Search for the cell housing the specified text and yield its [X, Y] center coordinate. 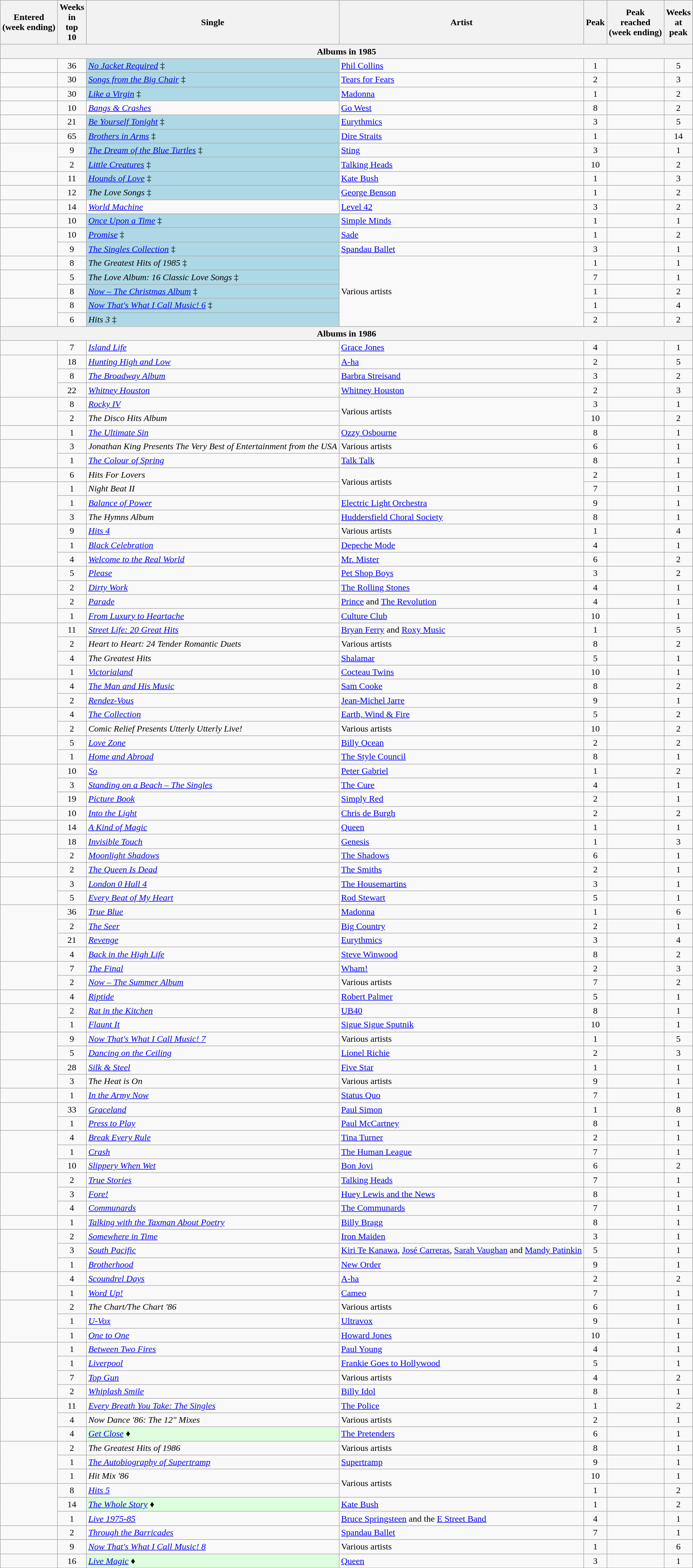
Now – The Christmas Album ‡ [213, 291]
Fore! [213, 1194]
12 [72, 192]
Now Dance '86: The 12" Mixes [213, 1420]
Slippery When Wet [213, 1166]
New Order [462, 1264]
Whiplash Smile [213, 1392]
The Hymns Album [213, 517]
Please [213, 573]
Bangs & Crashes [213, 108]
Culture Club [462, 616]
Hounds of Love ‡ [213, 178]
Sam Cooke [462, 686]
Riptide [213, 997]
Jonathan King Presents The Very Best of Entertainment from the USA [213, 447]
Albums in 1986 [347, 334]
Welcome to the Real World [213, 559]
Cocteau Twins [462, 672]
22 [72, 390]
Rocky IV [213, 404]
Hits 3 ‡ [213, 319]
In the Army Now [213, 1095]
From Luxury to Heartache [213, 616]
Somewhere in Time [213, 1236]
Supertramp [462, 1462]
Word Up! [213, 1293]
Now That's What I Call Music! 8 [213, 1547]
Sade [462, 235]
Lionel Richie [462, 1053]
The Love Album: 16 Classic Love Songs ‡ [213, 277]
The Police [462, 1406]
16 [72, 1561]
London 0 Hull 4 [213, 884]
The Colour of Spring [213, 461]
The Chart/The Chart '86 [213, 1307]
Victorialand [213, 672]
33 [72, 1109]
Live Magic ♦ [213, 1561]
Electric Light Orchestra [462, 503]
The Love Songs ‡ [213, 192]
Little Creatures ‡ [213, 164]
Steve Winwood [462, 954]
Tina Turner [462, 1138]
The Housemartins [462, 884]
Like a Virgin ‡ [213, 94]
Dire Straits [462, 136]
Artist [462, 22]
Love Zone [213, 743]
Mr. Mister [462, 559]
Sting [462, 150]
Get Close ♦ [213, 1434]
The Queen Is Dead [213, 869]
Night Beat II [213, 489]
Albums in 1985 [347, 52]
Iron Maiden [462, 1236]
Top Gun [213, 1378]
The Shadows [462, 855]
Liverpool [213, 1363]
Howard Jones [462, 1335]
Entered (week ending) [29, 22]
Invisible Touch [213, 841]
The Disco Hits Album [213, 418]
One to One [213, 1335]
Picture Book [213, 799]
Scoundrel Days [213, 1279]
Comic Relief Presents Utterly Utterly Live! [213, 729]
Paul Young [462, 1349]
Earth, Wind & Fire [462, 715]
Paul Simon [462, 1109]
Ozzy Osbourne [462, 432]
The Greatest Hits [213, 658]
Peter Gabriel [462, 771]
Kiri Te Kanawa, José Carreras, Sarah Vaughan and Mandy Patinkin [462, 1250]
Dancing on the Ceiling [213, 1053]
Depeche Mode [462, 545]
Brothers in Arms ‡ [213, 136]
No Jacket Required ‡ [213, 66]
Home and Abroad [213, 757]
Grace Jones [462, 348]
True Blue [213, 912]
The Greatest Hits of 1986 [213, 1448]
World Machine [213, 206]
Hunting High and Low [213, 362]
The Style Council [462, 757]
The Whole Story ♦ [213, 1504]
Between Two Fires [213, 1349]
Simply Red [462, 799]
Sigue Sigue Sputnik [462, 1025]
Songs from the Big Chair ‡ [213, 80]
The Greatest Hits of 1985 ‡ [213, 263]
The Final [213, 968]
Into the Light [213, 813]
Chris de Burgh [462, 813]
The Broadway Album [213, 376]
Hits 5 [213, 1490]
Ultravox [462, 1321]
A Kind of Magic [213, 827]
The Man and His Music [213, 686]
Billy Bragg [462, 1222]
19 [72, 799]
The Autobiography of Supertramp [213, 1462]
Black Celebration [213, 545]
True Stories [213, 1180]
George Benson [462, 192]
Silk & Steel [213, 1067]
Graceland [213, 1109]
The Pretenders [462, 1434]
South Pacific [213, 1250]
Peakreached (week ending) [635, 22]
Bruce Springsteen and the E Street Band [462, 1518]
Hit Mix '86 [213, 1476]
The Heat is On [213, 1081]
Heart to Heart: 24 Tender Romantic Duets [213, 644]
Brotherhood [213, 1264]
Hits 4 [213, 531]
Standing on a Beach – The Singles [213, 785]
Back in the High Life [213, 954]
Jean-Michel Jarre [462, 700]
Pet Shop Boys [462, 573]
Promise ‡ [213, 235]
Phil Collins [462, 66]
Be Yourself Tonight ‡ [213, 122]
Wham! [462, 968]
Parade [213, 601]
Street Life: 20 Great Hits [213, 630]
Barbra Streisand [462, 376]
The Communards [462, 1208]
Now That's What I Call Music! 7 [213, 1039]
Tears for Fears [462, 80]
UB40 [462, 1011]
The Cure [462, 785]
Moonlight Shadows [213, 855]
Paul McCartney [462, 1124]
The Singles Collection ‡ [213, 249]
Crash [213, 1152]
Talk Talk [462, 461]
Cameo [462, 1293]
U-Vox [213, 1321]
Five Star [462, 1067]
The Rolling Stones [462, 587]
Shalamar [462, 658]
Communards [213, 1208]
Balance of Power [213, 503]
Rod Stewart [462, 898]
Genesis [462, 841]
The Dream of the Blue Turtles ‡ [213, 150]
Huddersfield Choral Society [462, 517]
Peak [595, 22]
So [213, 771]
Big Country [462, 926]
Prince and The Revolution [462, 601]
Hits For Lovers [213, 475]
Bon Jovi [462, 1166]
Status Quo [462, 1095]
Now – The Summer Album [213, 982]
Every Breath You Take: The Singles [213, 1406]
Every Beat of My Heart [213, 898]
Single [213, 22]
Rat in the Kitchen [213, 1011]
Bryan Ferry and Roxy Music [462, 630]
Talking with the Taxman About Poetry [213, 1222]
Simple Minds [462, 221]
Billy Ocean [462, 743]
Go West [462, 108]
The Human League [462, 1152]
Live 1975-85 [213, 1518]
Flaunt It [213, 1025]
65 [72, 136]
Revenge [213, 940]
The Collection [213, 715]
Huey Lewis and the News [462, 1194]
Frankie Goes to Hollywood [462, 1363]
The Smiths [462, 869]
Weeksintop10 [72, 22]
Press to Play [213, 1124]
Once Upon a Time ‡ [213, 221]
Billy Idol [462, 1392]
The Ultimate Sin [213, 432]
28 [72, 1067]
Island Life [213, 348]
Robert Palmer [462, 997]
Through the Barricades [213, 1532]
The Seer [213, 926]
Dirty Work [213, 587]
Weeksatpeak [679, 22]
Level 42 [462, 206]
Break Every Rule [213, 1138]
Now That's What I Call Music! 6 ‡ [213, 305]
Rendez-Vous [213, 700]
